Determine the (X, Y) coordinate at the center of the cell enclosing the given text.  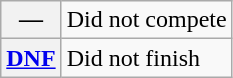
Did not compete (146, 20)
— (31, 20)
DNF (31, 58)
Did not finish (146, 58)
